Extract the [x, y] coordinate from the center of the cell holding the provided text.  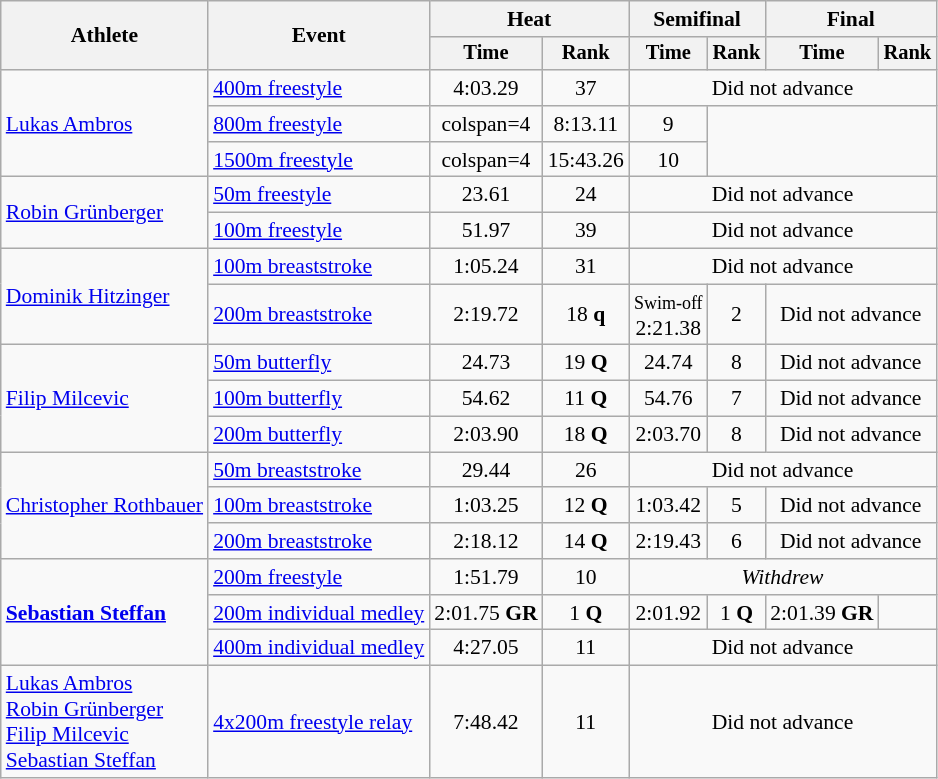
54.76 [668, 399]
Dominik Hitzinger [104, 298]
29.44 [486, 470]
Athlete [104, 36]
8:13.11 [586, 124]
1:03.42 [668, 506]
2:01.39 GR [822, 613]
37 [586, 88]
5 [737, 506]
Withdrew [782, 577]
31 [586, 267]
18 Q [586, 435]
4:27.05 [486, 648]
2:18.12 [486, 541]
54.62 [486, 399]
50m butterfly [318, 363]
Filip Milcevic [104, 398]
24.74 [668, 363]
18 q [586, 314]
400m freestyle [318, 88]
24.73 [486, 363]
Final [850, 19]
Christopher Rothbauer [104, 506]
4x200m freestyle relay [318, 722]
15:43.26 [586, 160]
50m freestyle [318, 195]
Event [318, 36]
Heat [529, 19]
6 [737, 541]
2:03.70 [668, 435]
26 [586, 470]
4:03.29 [486, 88]
12 Q [586, 506]
100m freestyle [318, 231]
11 Q [586, 399]
Lukas AmbrosRobin GrünbergerFilip MilcevicSebastian Steffan [104, 722]
2:19.43 [668, 541]
400m individual medley [318, 648]
2:19.72 [486, 314]
Semifinal [697, 19]
7:48.42 [486, 722]
9 [668, 124]
19 Q [586, 363]
Swim-off2:21.38 [668, 314]
100m butterfly [318, 399]
51.97 [486, 231]
1:03.25 [486, 506]
Robin Grünberger [104, 212]
1500m freestyle [318, 160]
200m butterfly [318, 435]
14 Q [586, 541]
24 [586, 195]
800m freestyle [318, 124]
39 [586, 231]
23.61 [486, 195]
1:51.79 [486, 577]
2 [737, 314]
2:03.90 [486, 435]
200m individual medley [318, 613]
2:01.92 [668, 613]
200m freestyle [318, 577]
Lukas Ambros [104, 124]
1:05.24 [486, 267]
7 [737, 399]
2:01.75 GR [486, 613]
Sebastian Steffan [104, 612]
50m breaststroke [318, 470]
